Detect which cell encompasses the target text, then output its (X, Y) center coordinate. 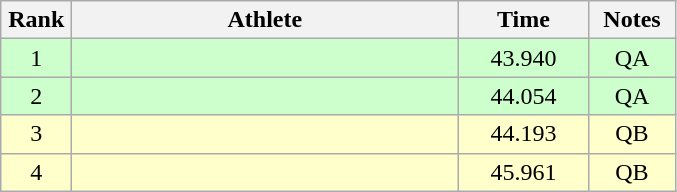
Athlete (265, 20)
43.940 (524, 58)
44.054 (524, 96)
4 (36, 172)
1 (36, 58)
Time (524, 20)
2 (36, 96)
Notes (632, 20)
44.193 (524, 134)
3 (36, 134)
Rank (36, 20)
45.961 (524, 172)
